Determine the [x, y] coordinate at the center of the cell enclosing the given text.  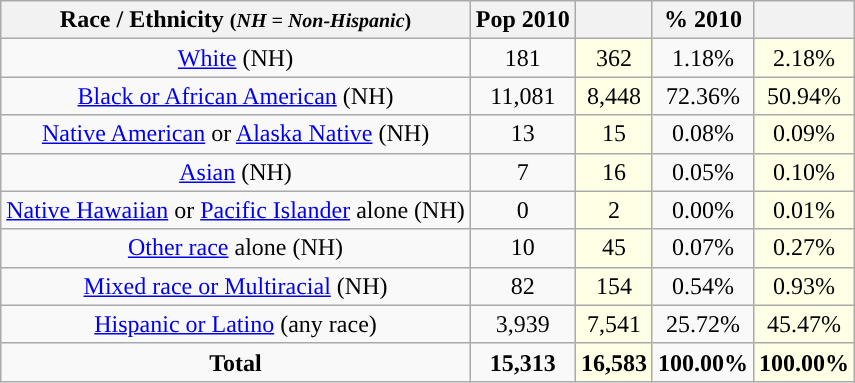
0.05% [702, 172]
0.08% [702, 134]
362 [614, 58]
7,541 [614, 324]
25.72% [702, 324]
50.94% [804, 96]
15 [614, 134]
0.09% [804, 134]
11,081 [522, 96]
45.47% [804, 324]
Hispanic or Latino (any race) [236, 324]
% 2010 [702, 20]
0.07% [702, 248]
0.01% [804, 210]
7 [522, 172]
154 [614, 286]
Black or African American (NH) [236, 96]
0 [522, 210]
15,313 [522, 362]
Mixed race or Multiracial (NH) [236, 286]
Other race alone (NH) [236, 248]
Total [236, 362]
Pop 2010 [522, 20]
0.54% [702, 286]
Native Hawaiian or Pacific Islander alone (NH) [236, 210]
16,583 [614, 362]
10 [522, 248]
16 [614, 172]
0.00% [702, 210]
82 [522, 286]
45 [614, 248]
72.36% [702, 96]
13 [522, 134]
181 [522, 58]
8,448 [614, 96]
0.10% [804, 172]
0.27% [804, 248]
Race / Ethnicity (NH = Non-Hispanic) [236, 20]
Native American or Alaska Native (NH) [236, 134]
White (NH) [236, 58]
1.18% [702, 58]
2 [614, 210]
3,939 [522, 324]
0.93% [804, 286]
Asian (NH) [236, 172]
2.18% [804, 58]
